Scan for the cell matching the given text and deliver its (x, y) coordinate at center. 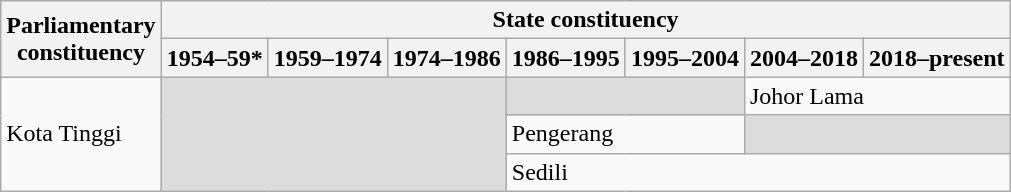
1986–1995 (566, 58)
Parliamentaryconstituency (81, 39)
Johor Lama (877, 96)
Sedili (758, 172)
1959–1974 (328, 58)
2018–present (936, 58)
Pengerang (625, 134)
1974–1986 (446, 58)
State constituency (586, 20)
1995–2004 (684, 58)
1954–59* (214, 58)
2004–2018 (804, 58)
Kota Tinggi (81, 134)
